From the cell containing the given text, extract its center point as (X, Y) coordinate. 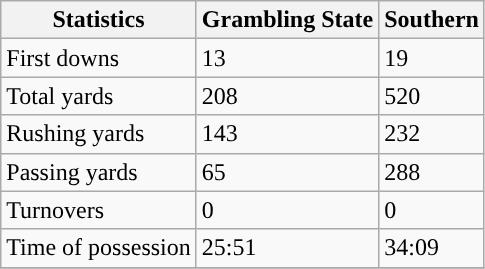
Passing yards (99, 172)
Time of possession (99, 248)
143 (287, 134)
Statistics (99, 20)
Total yards (99, 96)
Rushing yards (99, 134)
Turnovers (99, 210)
Grambling State (287, 20)
520 (432, 96)
288 (432, 172)
Southern (432, 20)
232 (432, 134)
65 (287, 172)
13 (287, 58)
208 (287, 96)
25:51 (287, 248)
19 (432, 58)
34:09 (432, 248)
First downs (99, 58)
